Identify which cell holds the provided text, then report its (X, Y) central coordinate. 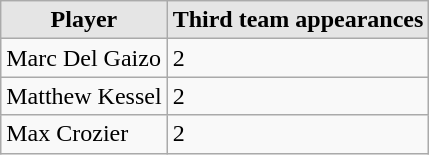
Player (84, 20)
Matthew Kessel (84, 96)
Third team appearances (298, 20)
Marc Del Gaizo (84, 58)
Max Crozier (84, 134)
